Scan for the cell matching the given text and deliver its [x, y] coordinate at center. 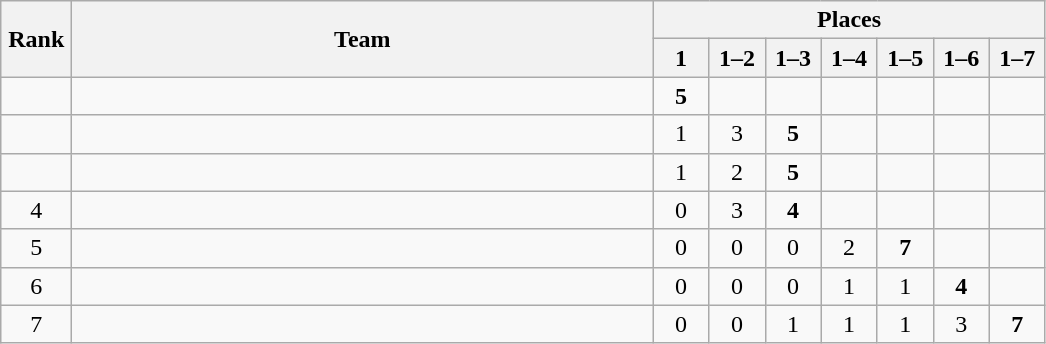
1–4 [849, 58]
1–2 [737, 58]
1–6 [961, 58]
Team [362, 39]
6 [36, 286]
1–3 [793, 58]
1–7 [1017, 58]
Places [849, 20]
1–5 [905, 58]
Rank [36, 39]
